Capture the cell that displays the provided text and extract its (X, Y) central coordinate. 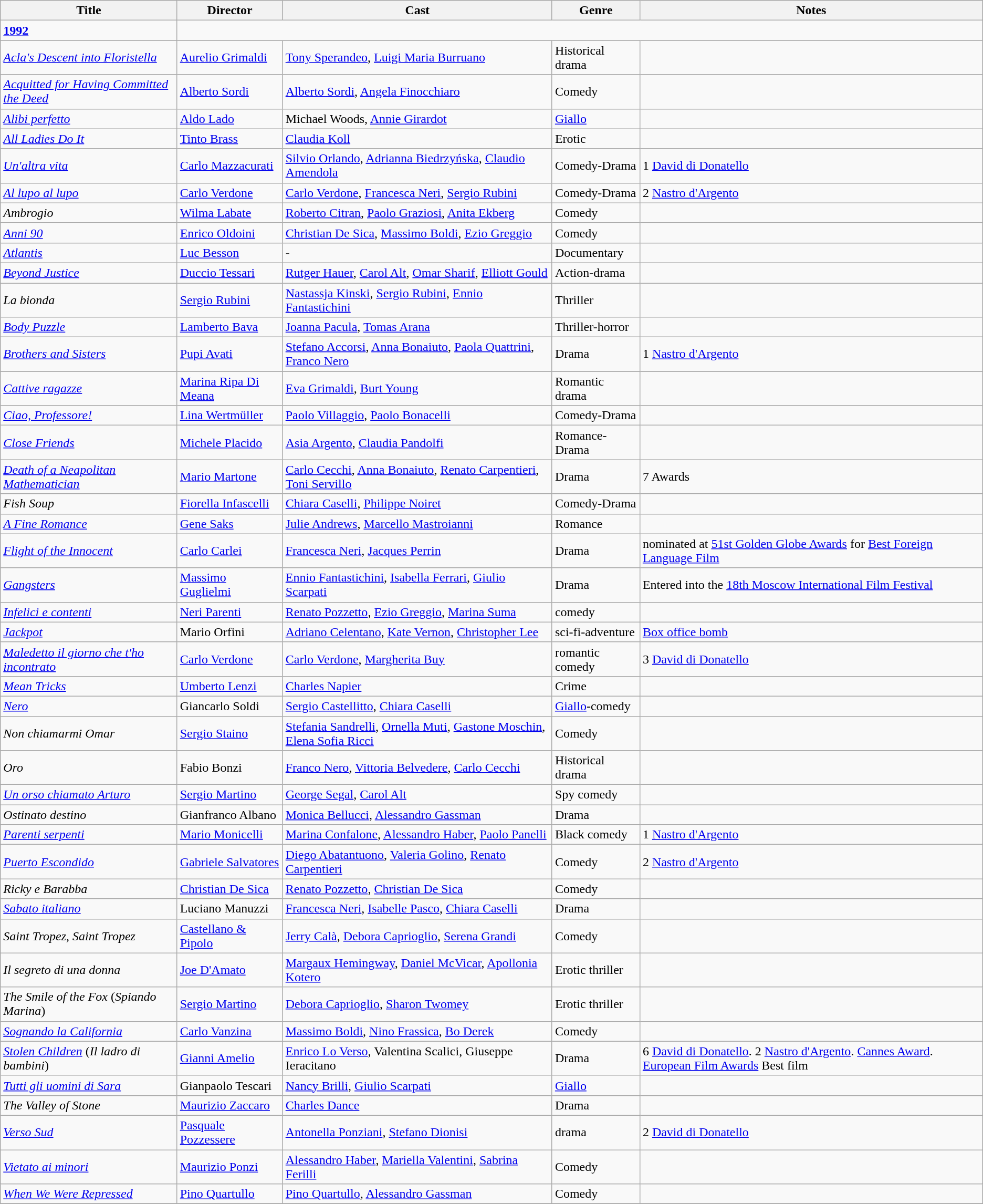
Wilma Labate (230, 213)
Puerto Escondido (89, 862)
The Smile of the Fox (Spiando Marina) (89, 1004)
Marina Ripa Di Meana (230, 389)
Giancarlo Soldi (230, 706)
Lamberto Bava (230, 327)
Maledetto il giorno che t'ho incontrato (89, 659)
Debora Caprioglio, Sharon Twomey (417, 1004)
Maurizio Zaccaro (230, 1105)
drama (595, 1133)
nominated at 51st Golden Globe Awards for Best Foreign Language Film (811, 551)
Black comedy (595, 835)
Brothers and Sisters (89, 354)
Michele Placido (230, 442)
Mario Martone (230, 477)
A Fine Romance (89, 524)
Pino Quartullo (230, 1194)
Silvio Orlando, Adrianna Biedrzyńska, Claudio Amendola (417, 166)
Beyond Justice (89, 273)
Close Friends (89, 442)
Title (89, 11)
George Segal, Carol Alt (417, 795)
Genre (595, 11)
Umberto Lenzi (230, 686)
Flight of the Innocent (89, 551)
Castellano & Pipolo (230, 936)
Infelici e contenti (89, 612)
Box office bomb (811, 632)
Fish Soup (89, 504)
Al lupo al lupo (89, 193)
Marina Confalone, Alessandro Haber, Paolo Panelli (417, 835)
Director (230, 11)
Nero (89, 706)
Renato Pozzetto, Christian De Sica (417, 889)
Charles Napier (417, 686)
Sognando la California (89, 1031)
1992 (89, 30)
Aurelio Grimaldi (230, 58)
Adriano Celentano, Kate Vernon, Christopher Lee (417, 632)
Charles Dance (417, 1105)
Ennio Fantastichini, Isabella Ferrari, Giulio Scarpati (417, 585)
Sergio Castellitto, Chiara Caselli (417, 706)
Stefano Accorsi, Anna Bonaiuto, Paola Quattrini, Franco Nero (417, 354)
7 Awards (811, 477)
Giallo-comedy (595, 706)
Cattive ragazze (89, 389)
Alibi perfetto (89, 119)
Claudia Koll (417, 139)
Carlo Verdone, Margherita Buy (417, 659)
Tony Sperandeo, Luigi Maria Burruano (417, 58)
Carlo Verdone, Francesca Neri, Sergio Rubini (417, 193)
When We Were Repressed (89, 1194)
comedy (595, 612)
Luc Besson (230, 253)
Pino Quartullo, Alessandro Gassman (417, 1194)
Luciano Manuzzi (230, 909)
Romance-Drama (595, 442)
Atlantis (89, 253)
Stolen Children (Il ladro di bambini) (89, 1058)
Alberto Sordi, Angela Finocchiaro (417, 91)
Pupi Avati (230, 354)
Ricky e Barabba (89, 889)
Non chiamarmi Omar (89, 733)
Aldo Lado (230, 119)
2 David di Donatello (811, 1133)
La bionda (89, 299)
Julie Andrews, Marcello Mastroianni (417, 524)
Parenti serpenti (89, 835)
Sergio Rubini (230, 299)
Gianpaolo Tescari (230, 1085)
Carlo Carlei (230, 551)
Gianni Amelio (230, 1058)
Jerry Calà, Debora Caprioglio, Serena Grandi (417, 936)
Crime (595, 686)
Un orso chiamato Arturo (89, 795)
Documentary (595, 253)
Chiara Caselli, Philippe Noiret (417, 504)
Michael Woods, Annie Girardot (417, 119)
Oro (89, 768)
Mean Tricks (89, 686)
Alessandro Haber, Mariella Valentini, Sabrina Ferilli (417, 1166)
Alberto Sordi (230, 91)
Gangsters (89, 585)
Ambrogio (89, 213)
Christian De Sica, Massimo Boldi, Ezio Greggio (417, 233)
6 David di Donatello. 2 Nastro d'Argento. Cannes Award. European Film Awards Best film (811, 1058)
Neri Parenti (230, 612)
Thriller (595, 299)
Tutti gli uomini di Sara (89, 1085)
The Valley of Stone (89, 1105)
Sergio Staino (230, 733)
Rutger Hauer, Carol Alt, Omar Sharif, Elliott Gould (417, 273)
Ostinato destino (89, 815)
Eva Grimaldi, Burt Young (417, 389)
Sabato italiano (89, 909)
Lina Wertmüller (230, 416)
Romantic drama (595, 389)
- (417, 253)
Christian De Sica (230, 889)
3 David di Donatello (811, 659)
Carlo Cecchi, Anna Bonaiuto, Renato Carpentieri, Toni Servillo (417, 477)
Mario Monicelli (230, 835)
All Ladies Do It (89, 139)
Carlo Vanzina (230, 1031)
Action-drama (595, 273)
Asia Argento, Claudia Pandolfi (417, 442)
Mario Orfini (230, 632)
Body Puzzle (89, 327)
Romance (595, 524)
Erotic (595, 139)
Anni 90 (89, 233)
Maurizio Ponzi (230, 1166)
Franco Nero, Vittoria Belvedere, Carlo Cecchi (417, 768)
Joanna Pacula, Tomas Arana (417, 327)
1 David di Donatello (811, 166)
Massimo Boldi, Nino Frassica, Bo Derek (417, 1031)
sci-fi-adventure (595, 632)
Cast (417, 11)
Diego Abatantuono, Valeria Golino, Renato Carpentieri (417, 862)
Un'altra vita (89, 166)
Stefania Sandrelli, Ornella Muti, Gastone Moschin, Elena Sofia Ricci (417, 733)
Nancy Brilli, Giulio Scarpati (417, 1085)
Margaux Hemingway, Daniel McVicar, Apollonia Kotero (417, 970)
Enrico Lo Verso, Valentina Scalici, Giuseppe Ieracitano (417, 1058)
Verso Sud (89, 1133)
Nastassja Kinski, Sergio Rubini, Ennio Fantastichini (417, 299)
Thriller-horror (595, 327)
Tinto Brass (230, 139)
Death of a Neapolitan Mathematician (89, 477)
Paolo Villaggio, Paolo Bonacelli (417, 416)
Il segreto di una donna (89, 970)
Duccio Tessari (230, 273)
Notes (811, 11)
Massimo Guglielmi (230, 585)
Carlo Mazzacurati (230, 166)
Pasquale Pozzessere (230, 1133)
Saint Tropez, Saint Tropez (89, 936)
Jackpot (89, 632)
Antonella Ponziani, Stefano Dionisi (417, 1133)
Renato Pozzetto, Ezio Greggio, Marina Suma (417, 612)
romantic comedy (595, 659)
Spy comedy (595, 795)
Monica Bellucci, Alessandro Gassman (417, 815)
Fiorella Infascelli (230, 504)
Entered into the 18th Moscow International Film Festival (811, 585)
Ciao, Professore! (89, 416)
Joe D'Amato (230, 970)
Acla's Descent into Floristella (89, 58)
Francesca Neri, Jacques Perrin (417, 551)
Acquitted for Having Committed the Deed (89, 91)
Vietato ai minori (89, 1166)
Fabio Bonzi (230, 768)
Francesca Neri, Isabelle Pasco, Chiara Caselli (417, 909)
Enrico Oldoini (230, 233)
Gianfranco Albano (230, 815)
Gabriele Salvatores (230, 862)
Roberto Citran, Paolo Graziosi, Anita Ekberg (417, 213)
Gene Saks (230, 524)
